Return [x, y] of the center of cell containing provided text 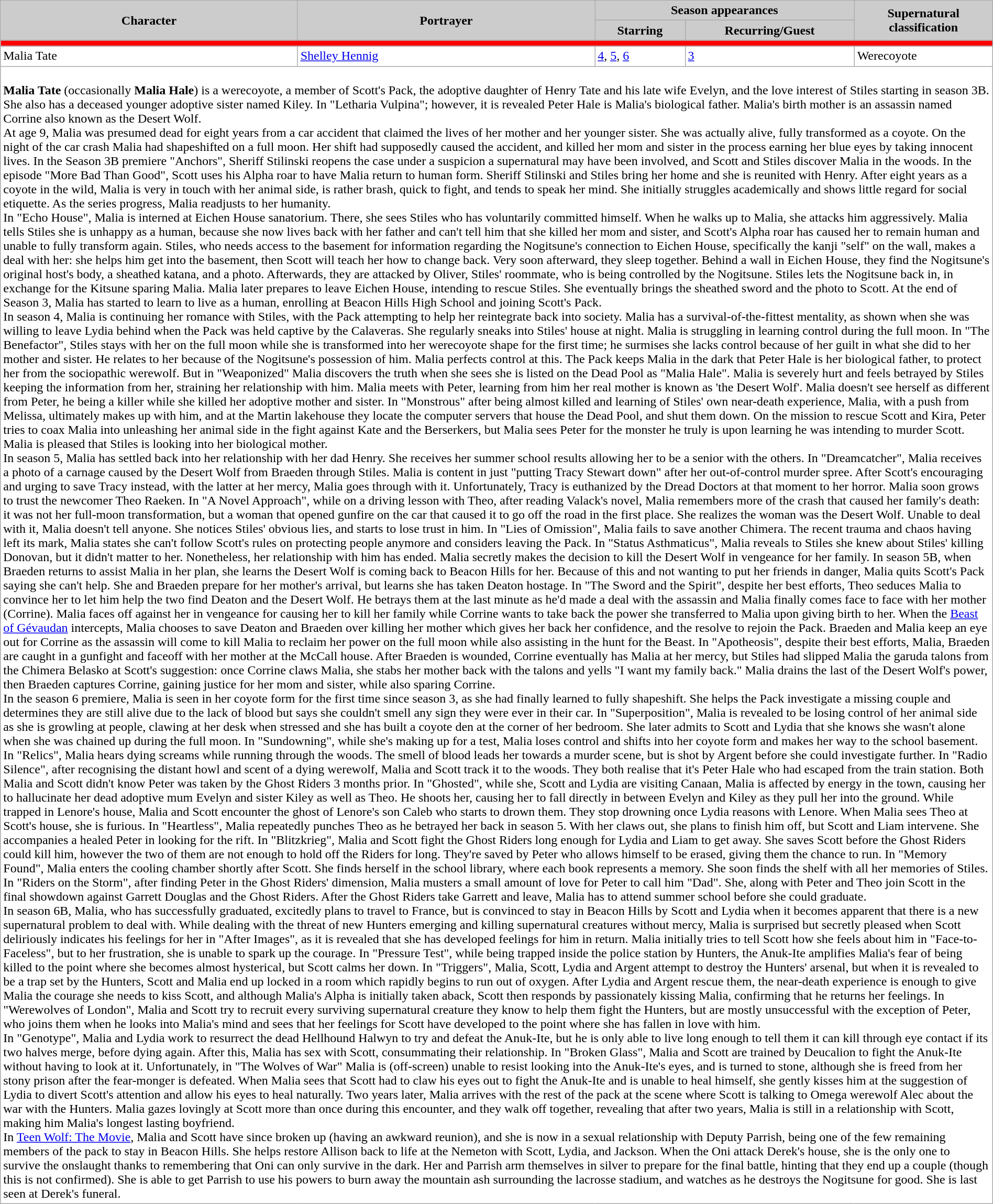
Supernatural classification [923, 20]
Starring [640, 30]
Werecoyote [923, 56]
3 [770, 56]
Recurring/Guest [770, 30]
Shelley Hennig [446, 56]
Season appearances [725, 10]
Character [149, 20]
Malia Tate [149, 56]
4, 5, 6 [640, 56]
Portrayer [446, 20]
